Output the [x, y] coordinate of the center of the cell containing the given text.  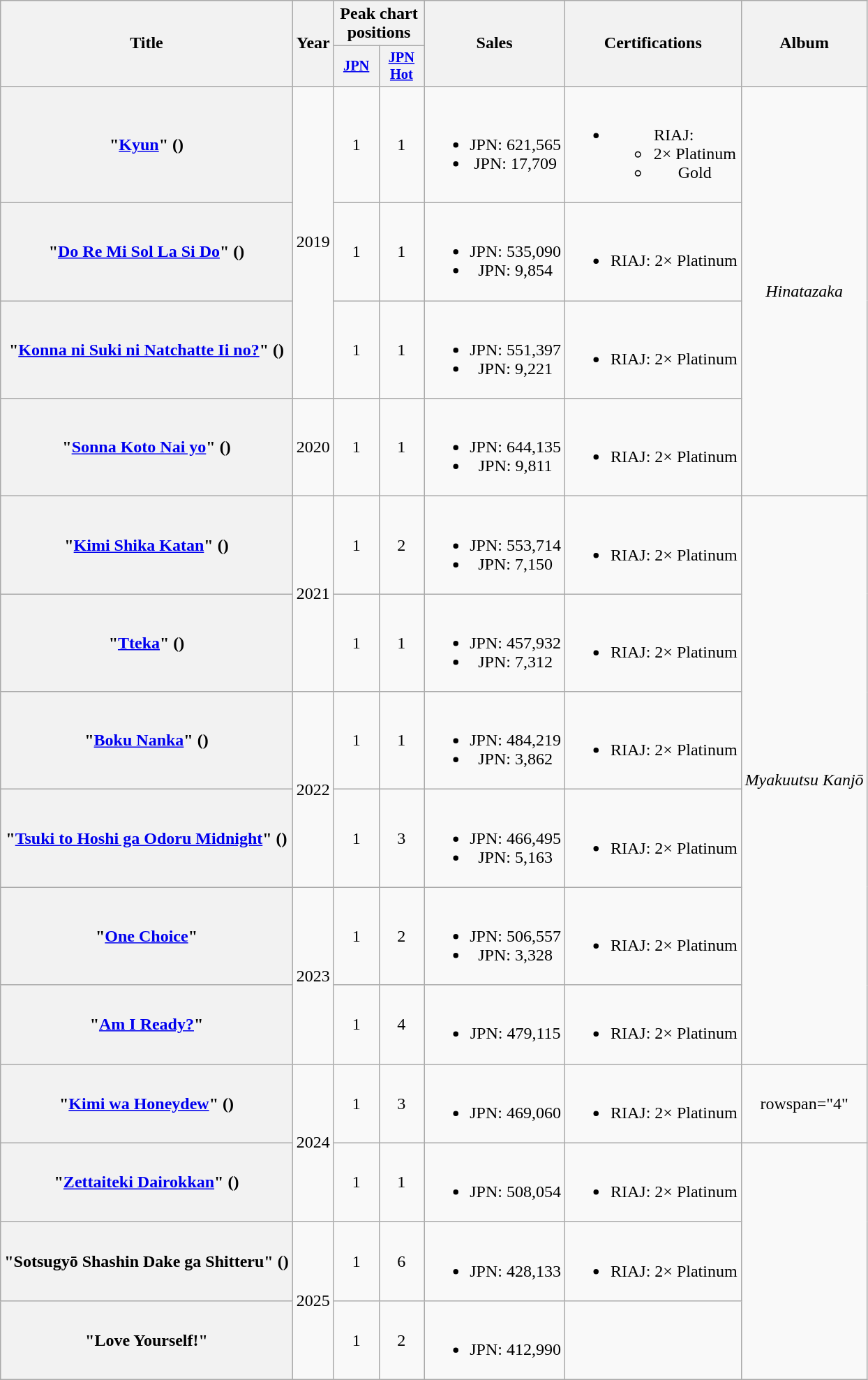
JPN: 508,054 [495, 1182]
"Boku Nanka" () [147, 741]
"Kimi wa Honeydew" () [147, 1103]
"One Choice" [147, 936]
"Tteka" () [147, 643]
JPNHot [402, 66]
Myakuutsu Kanjō [804, 780]
"Am I Ready?" [147, 1025]
rowspan="4" [804, 1103]
2025 [313, 1300]
Year [313, 43]
JPN: 644,135 JPN: 9,811 [495, 447]
2022 [313, 789]
JPN [356, 66]
2024 [313, 1143]
"Sotsugyō Shashin Dake ga Shitteru" () [147, 1261]
JPN: 412,990 [495, 1340]
Title [147, 43]
"Tsuki to Hoshi ga Odoru Midnight" () [147, 838]
2020 [313, 447]
Album [804, 43]
"Do Re Mi Sol La Si Do" () [147, 252]
"Kimi Shika Katan" () [147, 545]
"Zettaiteki Dairokkan" () [147, 1182]
6 [402, 1261]
JPN: 551,397 JPN: 9,221 [495, 350]
JPN: 469,060 [495, 1103]
"Sonna Koto Nai yo" () [147, 447]
"Love Yourself!" [147, 1340]
JPN: 621,565 JPN: 17,709 [495, 144]
Certifications [653, 43]
4 [402, 1025]
JPN: 457,932 JPN: 7,312 [495, 643]
2019 [313, 242]
JPN: 428,133 [495, 1261]
2023 [313, 976]
Peak chartpositions [378, 24]
JPN: 506,557 JPN: 3,328 [495, 936]
Sales [495, 43]
RIAJ:2× Platinum Gold [653, 144]
"Kyun" () [147, 144]
Hinatazaka [804, 290]
JPN: 479,115 [495, 1025]
2021 [313, 594]
"Konna ni Suki ni Natchatte Ii no?" () [147, 350]
JPN: 466,495 JPN: 5,163 [495, 838]
JPN: 535,090 JPN: 9,854 [495, 252]
JPN: 484,219 JPN: 3,862 [495, 741]
JPN: 553,714 JPN: 7,150 [495, 545]
